Scan for the cell matching the given text and deliver its [X, Y] coordinate at center. 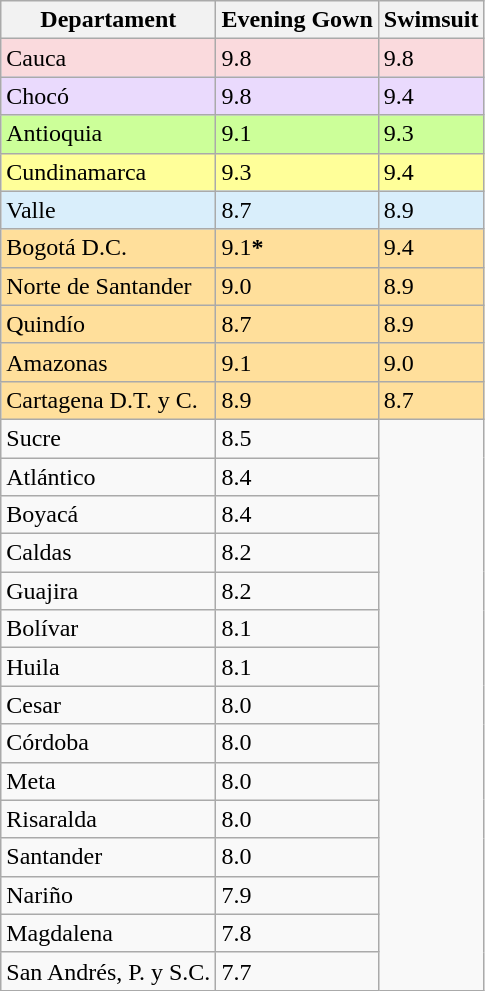
Quindío [108, 324]
7.7 [297, 971]
Magdalena [108, 933]
Cundinamarca [108, 172]
Cauca [108, 58]
Antioquia [108, 134]
San Andrés, P. y S.C. [108, 971]
Bolívar [108, 629]
9.1* [297, 248]
Swimsuit [431, 20]
Boyacá [108, 515]
Risaralda [108, 819]
Bogotá D.C. [108, 248]
Cesar [108, 705]
Guajira [108, 591]
Caldas [108, 553]
Atlántico [108, 477]
Cartagena D.T. y C. [108, 400]
Chocó [108, 96]
Nariño [108, 895]
Santander [108, 857]
Sucre [108, 438]
Departament [108, 20]
Valle [108, 210]
Norte de Santander [108, 286]
Córdoba [108, 743]
8.5 [297, 438]
Meta [108, 781]
Huila [108, 667]
Amazonas [108, 362]
7.9 [297, 895]
7.8 [297, 933]
Evening Gown [297, 20]
